Identify which cell holds the provided text, then report its (X, Y) central coordinate. 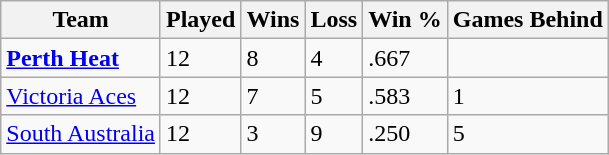
1 (528, 96)
8 (273, 58)
Loss (334, 20)
Team (81, 20)
Victoria Aces (81, 96)
Played (200, 20)
4 (334, 58)
Win % (406, 20)
Games Behind (528, 20)
.583 (406, 96)
.250 (406, 134)
3 (273, 134)
South Australia (81, 134)
Perth Heat (81, 58)
Wins (273, 20)
.667 (406, 58)
9 (334, 134)
7 (273, 96)
